Capture the cell that displays the provided text and extract its [x, y] central coordinate. 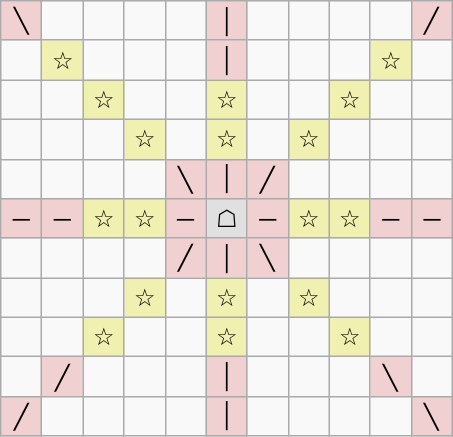
☖ [226, 219]
